Capture the cell that displays the provided text and extract its (x, y) central coordinate. 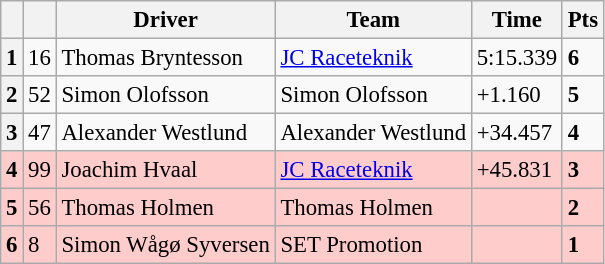
47 (40, 133)
Driver (166, 20)
8 (40, 245)
+34.457 (516, 133)
Time (516, 20)
SET Promotion (373, 245)
Simon Wågø Syversen (166, 245)
Team (373, 20)
Joachim Hvaal (166, 170)
52 (40, 95)
5:15.339 (516, 58)
99 (40, 170)
16 (40, 58)
+1.160 (516, 95)
+45.831 (516, 170)
Thomas Bryntesson (166, 58)
56 (40, 208)
Pts (582, 20)
